Return [x, y] of the center of cell containing provided text 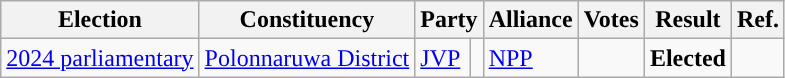
Election [100, 20]
Result [688, 20]
Elected [688, 58]
JVP [443, 58]
NPP [530, 58]
Constituency [307, 20]
Party [449, 20]
Votes [611, 20]
Alliance [530, 20]
2024 parliamentary [100, 58]
Ref. [758, 20]
Polonnaruwa District [307, 58]
